Pinpoint the cell where the given text exists, returning its [x, y] midpoint coordinate. 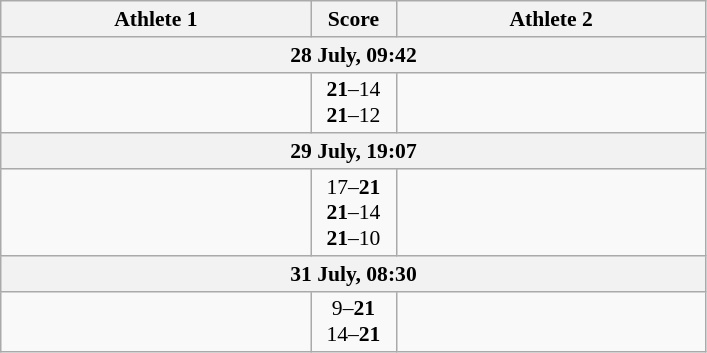
Score [354, 19]
17–2121–1421–10 [354, 212]
Athlete 1 [156, 19]
21–1421–12 [354, 102]
9–2114–21 [354, 322]
29 July, 19:07 [354, 152]
28 July, 09:42 [354, 55]
31 July, 08:30 [354, 274]
Athlete 2 [551, 19]
